Locate the cell with the specified text and output its (x, y) center coordinate. 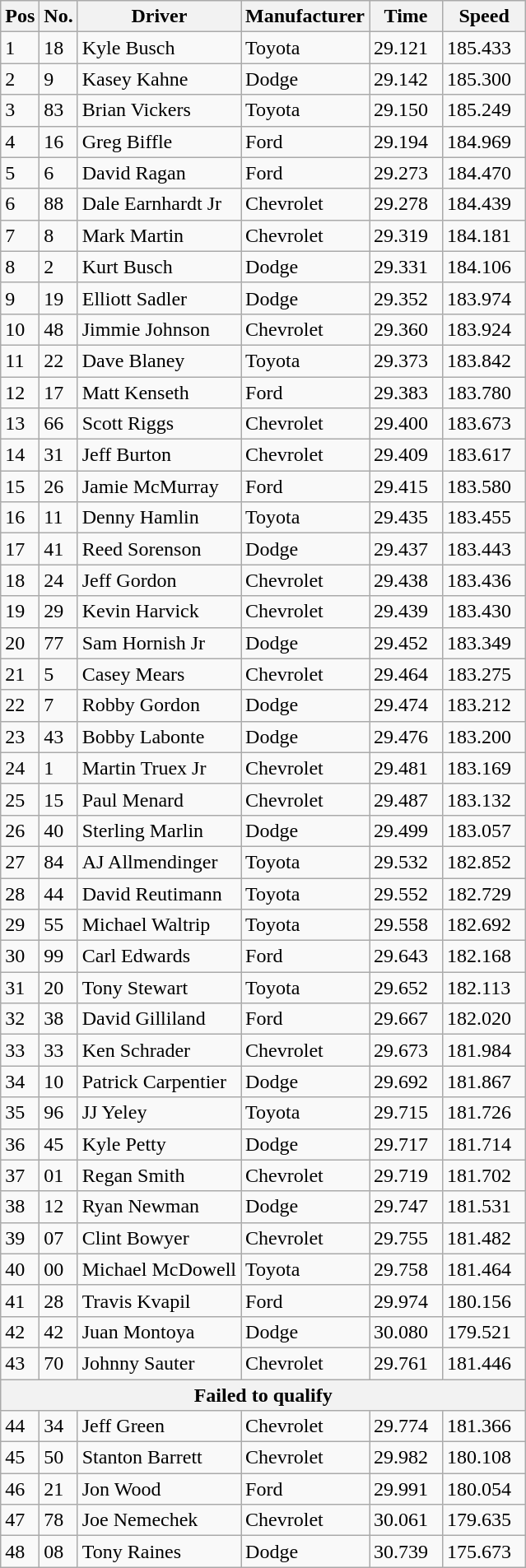
29.761 (405, 1363)
29.758 (405, 1269)
50 (58, 1458)
29.532 (405, 862)
Kyle Busch (159, 48)
Dale Earnhardt Jr (159, 204)
181.702 (484, 1175)
No. (58, 16)
29.982 (405, 1458)
183.842 (484, 361)
183.443 (484, 549)
29.142 (405, 79)
Ryan Newman (159, 1207)
183.974 (484, 298)
29.499 (405, 831)
29.121 (405, 48)
29.373 (405, 361)
181.366 (484, 1426)
183.436 (484, 580)
46 (20, 1489)
78 (58, 1520)
29.715 (405, 1113)
183.275 (484, 674)
29.437 (405, 549)
29.476 (405, 737)
29.974 (405, 1300)
Elliott Sadler (159, 298)
29.273 (405, 173)
179.635 (484, 1520)
Clint Bowyer (159, 1238)
182.113 (484, 988)
182.692 (484, 925)
30.080 (405, 1332)
07 (58, 1238)
183.673 (484, 424)
08 (58, 1552)
182.020 (484, 1019)
29.774 (405, 1426)
29.400 (405, 424)
Pos (20, 16)
183.430 (484, 612)
29.415 (405, 486)
Carl Edwards (159, 956)
183.580 (484, 486)
Reed Sorenson (159, 549)
29.438 (405, 580)
Kevin Harvick (159, 612)
181.482 (484, 1238)
00 (58, 1269)
Paul Menard (159, 799)
Greg Biffle (159, 142)
Jon Wood (159, 1489)
Failed to qualify (263, 1395)
Kyle Petty (159, 1144)
29.194 (405, 142)
183.200 (484, 737)
183.212 (484, 705)
55 (58, 925)
99 (58, 956)
183.617 (484, 455)
David Gilliland (159, 1019)
32 (20, 1019)
Johnny Sauter (159, 1363)
181.714 (484, 1144)
185.300 (484, 79)
29.719 (405, 1175)
Travis Kvapil (159, 1300)
Ken Schrader (159, 1050)
184.106 (484, 267)
01 (58, 1175)
47 (20, 1520)
Matt Kenseth (159, 393)
29.331 (405, 267)
David Ragan (159, 173)
96 (58, 1113)
183.132 (484, 799)
183.780 (484, 393)
Regan Smith (159, 1175)
Denny Hamlin (159, 518)
Patrick Carpentier (159, 1082)
185.433 (484, 48)
Kasey Kahne (159, 79)
Stanton Barrett (159, 1458)
66 (58, 424)
182.168 (484, 956)
Jimmie Johnson (159, 329)
181.726 (484, 1113)
84 (58, 862)
29.747 (405, 1207)
182.729 (484, 893)
181.984 (484, 1050)
29.717 (405, 1144)
4 (20, 142)
29.692 (405, 1082)
Dave Blaney (159, 361)
30 (20, 956)
29.474 (405, 705)
Driver (159, 16)
Tony Raines (159, 1552)
29.481 (405, 768)
Jeff Burton (159, 455)
180.108 (484, 1458)
184.439 (484, 204)
Time (405, 16)
Scott Riggs (159, 424)
185.249 (484, 110)
88 (58, 204)
Michael Waltrip (159, 925)
Casey Mears (159, 674)
35 (20, 1113)
29.652 (405, 988)
Sterling Marlin (159, 831)
181.531 (484, 1207)
Martin Truex Jr (159, 768)
Jeff Green (159, 1426)
183.349 (484, 643)
29.673 (405, 1050)
184.181 (484, 235)
29.991 (405, 1489)
Speed (484, 16)
29.278 (405, 204)
183.924 (484, 329)
181.464 (484, 1269)
David Reutimann (159, 893)
180.054 (484, 1489)
Manufacturer (305, 16)
29.487 (405, 799)
Bobby Labonte (159, 737)
29.360 (405, 329)
181.867 (484, 1082)
30.739 (405, 1552)
182.852 (484, 862)
13 (20, 424)
179.521 (484, 1332)
AJ Allmendinger (159, 862)
39 (20, 1238)
27 (20, 862)
77 (58, 643)
183.169 (484, 768)
29.435 (405, 518)
3 (20, 110)
Mark Martin (159, 235)
180.156 (484, 1300)
29.383 (405, 393)
29.464 (405, 674)
36 (20, 1144)
29.352 (405, 298)
29.409 (405, 455)
Joe Nemechek (159, 1520)
Brian Vickers (159, 110)
29.452 (405, 643)
183.057 (484, 831)
29.667 (405, 1019)
29.643 (405, 956)
70 (58, 1363)
29.439 (405, 612)
Robby Gordon (159, 705)
Jamie McMurray (159, 486)
175.673 (484, 1552)
Tony Stewart (159, 988)
29.319 (405, 235)
30.061 (405, 1520)
37 (20, 1175)
184.470 (484, 173)
83 (58, 110)
29.755 (405, 1238)
Jeff Gordon (159, 580)
29.552 (405, 893)
Kurt Busch (159, 267)
29.150 (405, 110)
Michael McDowell (159, 1269)
14 (20, 455)
23 (20, 737)
Juan Montoya (159, 1332)
181.446 (484, 1363)
183.455 (484, 518)
25 (20, 799)
29.558 (405, 925)
184.969 (484, 142)
Sam Hornish Jr (159, 643)
JJ Yeley (159, 1113)
